Search for the cell housing the specified text and yield its [x, y] center coordinate. 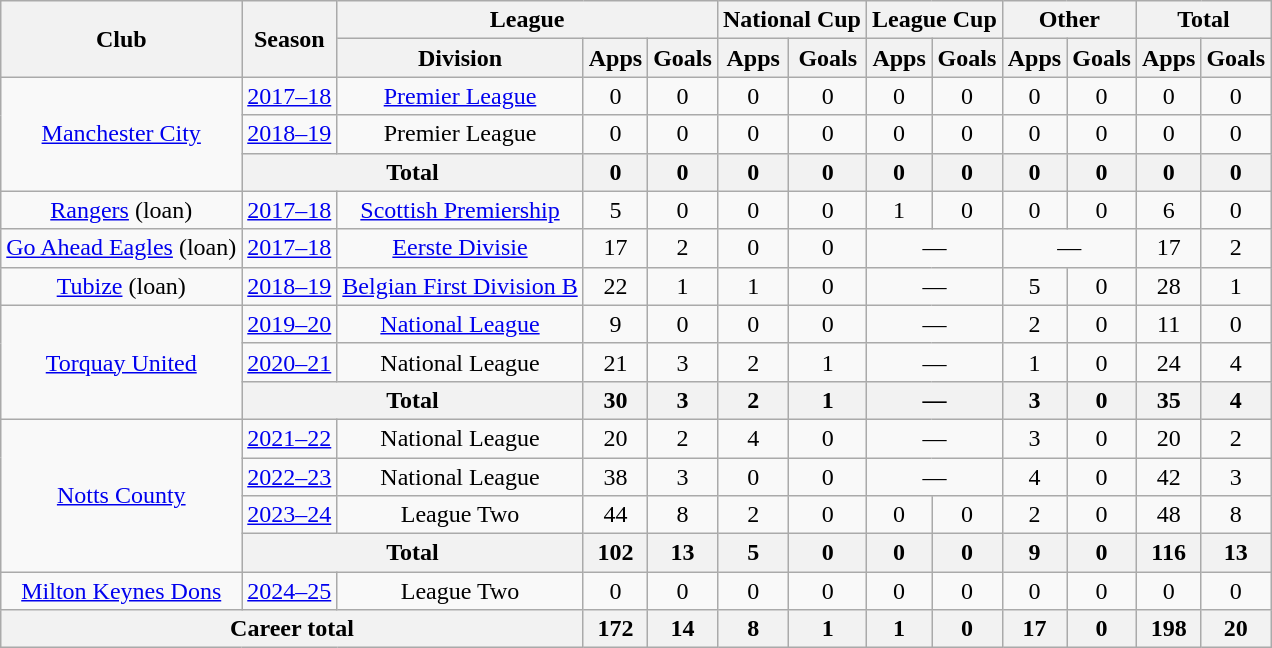
22 [615, 286]
11 [1168, 324]
48 [1168, 515]
35 [1168, 400]
2019–20 [290, 324]
28 [1168, 286]
6 [1168, 210]
21 [615, 362]
Career total [292, 629]
Tubize (loan) [122, 286]
30 [615, 400]
Manchester City [122, 134]
198 [1168, 629]
102 [615, 553]
Milton Keynes Dons [122, 591]
116 [1168, 553]
42 [1168, 477]
2022–23 [290, 477]
Other [1069, 20]
Club [122, 39]
League [528, 20]
38 [615, 477]
National Cup [792, 20]
2020–21 [290, 362]
2024–25 [290, 591]
172 [615, 629]
44 [615, 515]
Eerste Divisie [460, 248]
Rangers (loan) [122, 210]
2021–22 [290, 438]
Scottish Premiership [460, 210]
14 [683, 629]
League Cup [935, 20]
2023–24 [290, 515]
Belgian First Division B [460, 286]
Go Ahead Eagles (loan) [122, 248]
Notts County [122, 495]
24 [1168, 362]
Season [290, 39]
Division [460, 58]
Torquay United [122, 362]
